Detect which cell encompasses the target text, then output its (X, Y) center coordinate. 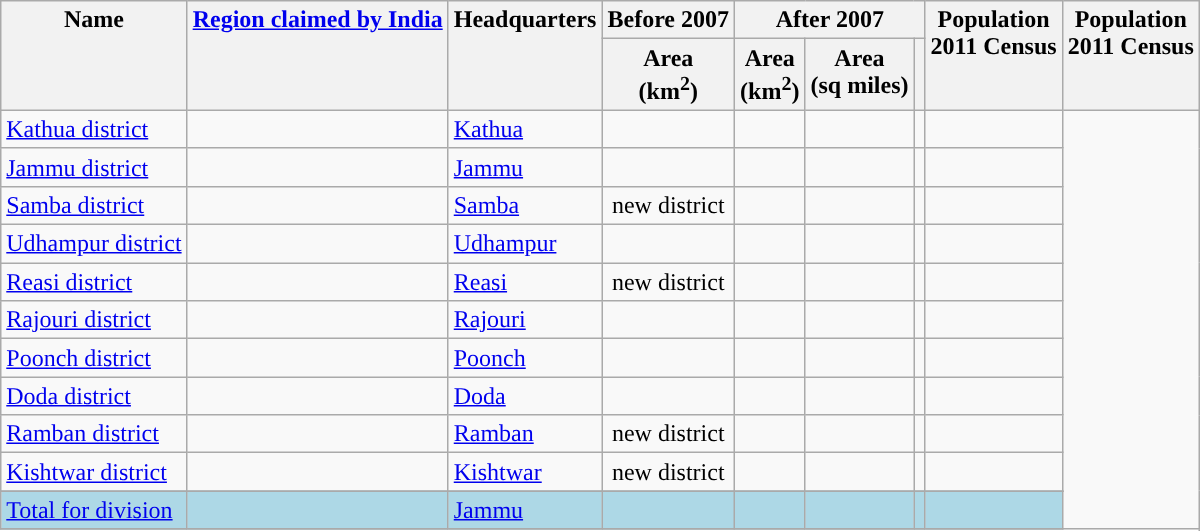
Reasi district (94, 282)
Poonch district (94, 358)
Ramban (525, 434)
After 2007 (830, 20)
Poonch (525, 358)
Kathua district (94, 129)
Udhampur district (94, 244)
Ramban district (94, 434)
Area (sq miles) (860, 75)
Doda (525, 396)
Rajouri (525, 320)
Samba (525, 205)
Rajouri district (94, 320)
Samba district (94, 205)
Kishtwar district (94, 472)
Before 2007 (668, 20)
Total for division (94, 510)
Kishtwar (525, 472)
Doda district (94, 396)
Headquarters (525, 56)
Region claimed by India (318, 56)
Reasi (525, 282)
Jammu district (94, 167)
Name (94, 56)
Kathua (525, 129)
Udhampur (525, 244)
